Find where the given text appears and provide that cell's center as [x, y] coordinate. 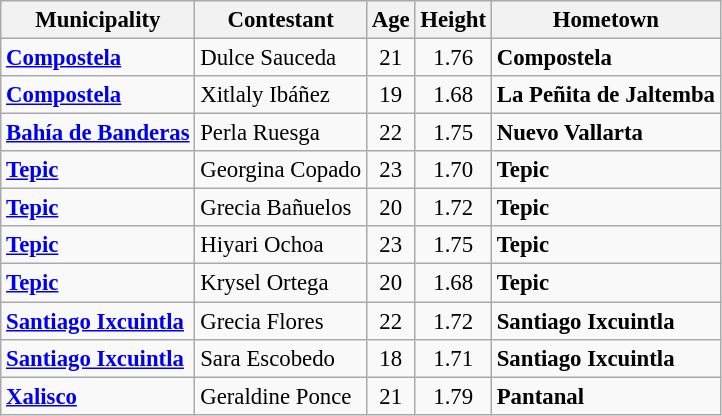
Contestant [281, 20]
1.71 [453, 358]
Dulce Sauceda [281, 58]
Pantanal [606, 396]
Geraldine Ponce [281, 396]
Grecia Bañuelos [281, 208]
La Peñita de Jaltemba [606, 95]
Hometown [606, 20]
Height [453, 20]
Bahía de Banderas [98, 133]
1.76 [453, 58]
Xalisco [98, 396]
Xitlaly Ibáñez [281, 95]
Georgina Copado [281, 170]
1.70 [453, 170]
Perla Ruesga [281, 133]
Sara Escobedo [281, 358]
Krysel Ortega [281, 283]
Grecia Flores [281, 321]
18 [390, 358]
19 [390, 95]
Nuevo Vallarta [606, 133]
1.79 [453, 396]
Municipality [98, 20]
Age [390, 20]
Hiyari Ochoa [281, 245]
